Identify which cell holds the provided text, then report its [x, y] central coordinate. 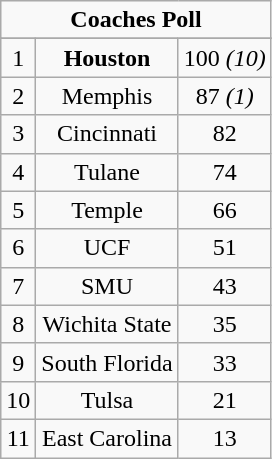
SMU [107, 286]
11 [18, 438]
35 [224, 324]
13 [224, 438]
74 [224, 172]
2 [18, 96]
1 [18, 58]
Tulane [107, 172]
Houston [107, 58]
4 [18, 172]
Memphis [107, 96]
10 [18, 400]
9 [18, 362]
Tulsa [107, 400]
82 [224, 134]
66 [224, 210]
7 [18, 286]
Cincinnati [107, 134]
Coaches Poll [136, 20]
UCF [107, 248]
87 (1) [224, 96]
51 [224, 248]
Wichita State [107, 324]
43 [224, 286]
5 [18, 210]
Temple [107, 210]
South Florida [107, 362]
East Carolina [107, 438]
33 [224, 362]
21 [224, 400]
100 (10) [224, 58]
3 [18, 134]
6 [18, 248]
8 [18, 324]
